Detect which cell encompasses the target text, then output its [x, y] center coordinate. 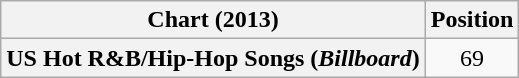
69 [472, 58]
Position [472, 20]
US Hot R&B/Hip-Hop Songs (Billboard) [213, 58]
Chart (2013) [213, 20]
